Identify which cell holds the provided text, then report its [X, Y] central coordinate. 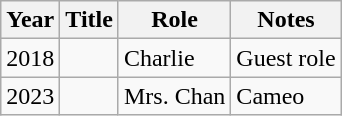
Title [90, 20]
Year [30, 20]
Mrs. Chan [174, 96]
2023 [30, 96]
Role [174, 20]
Guest role [286, 58]
2018 [30, 58]
Charlie [174, 58]
Cameo [286, 96]
Notes [286, 20]
